Capture the cell that displays the provided text and extract its (X, Y) central coordinate. 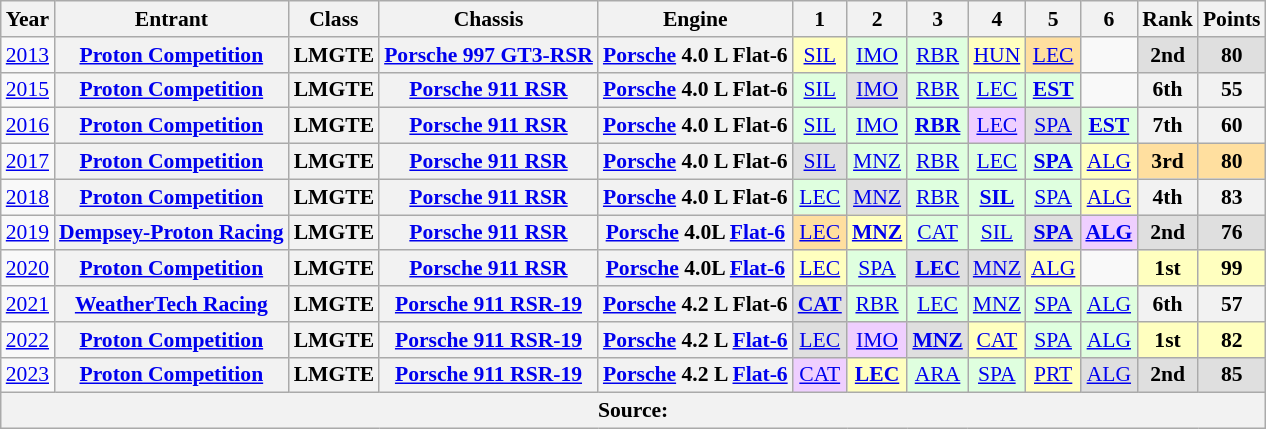
3rd (1168, 162)
2022 (28, 340)
2016 (28, 126)
2 (877, 19)
Engine (696, 19)
2019 (28, 233)
85 (1232, 375)
2015 (28, 90)
Rank (1168, 19)
Dempsey-Proton Racing (172, 233)
Chassis (488, 19)
4th (1168, 197)
Porsche 997 GT3-RSR (488, 55)
4 (997, 19)
99 (1232, 269)
7th (1168, 126)
PRT (1053, 375)
ARA (937, 375)
Points (1232, 19)
3 (937, 19)
Year (28, 19)
6 (1108, 19)
76 (1232, 233)
55 (1232, 90)
Source: (634, 411)
2021 (28, 304)
2020 (28, 269)
WeatherTech Racing (172, 304)
60 (1232, 126)
83 (1232, 197)
2013 (28, 55)
1 (820, 19)
57 (1232, 304)
2017 (28, 162)
2023 (28, 375)
Class (334, 19)
5 (1053, 19)
HUN (997, 55)
2018 (28, 197)
82 (1232, 340)
Entrant (172, 19)
